Output the [x, y] coordinate of the center of the cell containing the given text.  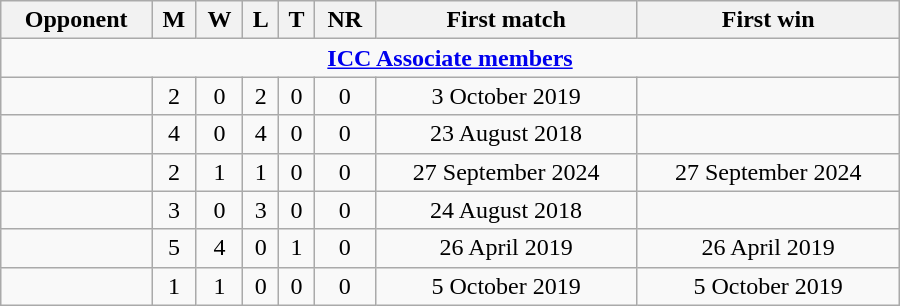
First match [506, 20]
W [219, 20]
T [297, 20]
M [174, 20]
Opponent [76, 20]
3 October 2019 [506, 96]
23 August 2018 [506, 134]
First win [768, 20]
5 [174, 248]
24 August 2018 [506, 210]
L [261, 20]
NR [344, 20]
ICC Associate members [450, 58]
